Search for the cell housing the specified text and yield its (X, Y) center coordinate. 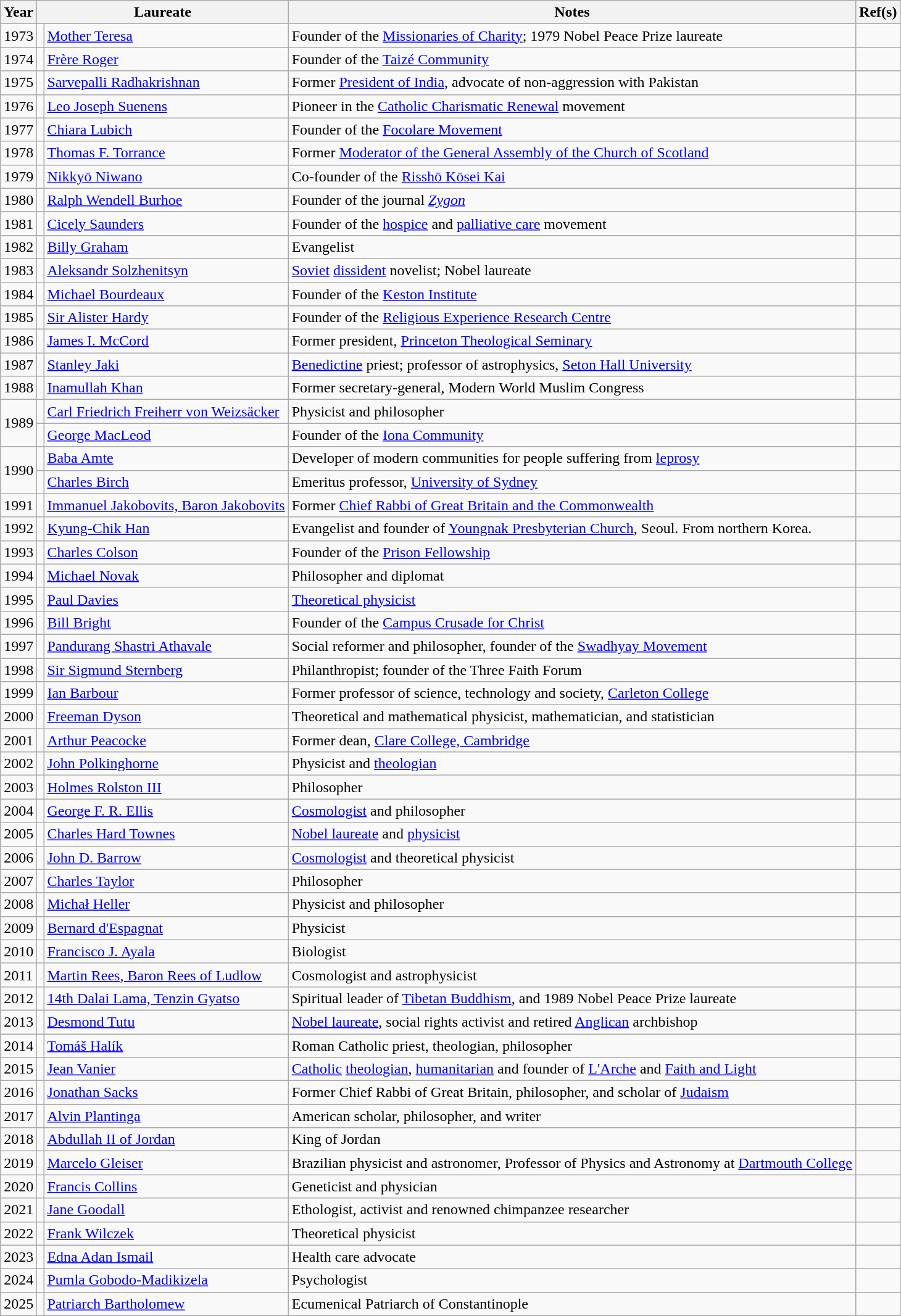
2009 (19, 928)
Physicist (571, 928)
Developer of modern communities for people suffering from leprosy (571, 458)
2003 (19, 787)
Biologist (571, 951)
Former President of India, advocate of non-aggression with Pakistan (571, 83)
Theoretical and mathematical physicist, mathematician, and statistician (571, 717)
1988 (19, 388)
Billy Graham (166, 247)
1991 (19, 505)
1993 (19, 552)
Former Chief Rabbi of Great Britain and the Commonwealth (571, 505)
Chiara Lubich (166, 130)
Michał Heller (166, 904)
2012 (19, 998)
Founder of the Taizé Community (571, 59)
Charles Birch (166, 482)
1982 (19, 247)
Pandurang Shastri Athavale (166, 646)
1981 (19, 223)
2020 (19, 1186)
Former secretary-general, Modern World Muslim Congress (571, 388)
Spiritual leader of Tibetan Buddhism, and 1989 Nobel Peace Prize laureate (571, 998)
Sir Sigmund Sternberg (166, 669)
John D. Barrow (166, 858)
Benedictine priest; professor of astrophysics, Seton Hall University (571, 365)
1992 (19, 529)
Charles Colson (166, 552)
John Polkinghorne (166, 764)
1994 (19, 576)
1990 (19, 470)
2002 (19, 764)
Ethologist, activist and renowned chimpanzee researcher (571, 1210)
Catholic theologian, humanitarian and founder of L'Arche and Faith and Light (571, 1069)
2014 (19, 1046)
Cosmologist and philosopher (571, 811)
Social reformer and philosopher, founder of the Swadhyay Movement (571, 646)
1983 (19, 270)
Psychologist (571, 1280)
Health care advocate (571, 1257)
2007 (19, 881)
Soviet dissident novelist; Nobel laureate (571, 270)
Sir Alister Hardy (166, 318)
1986 (19, 341)
Desmond Tutu (166, 1022)
Nobel laureate and physicist (571, 834)
Frère Roger (166, 59)
1998 (19, 669)
Founder of the journal Zygon (571, 200)
14th Dalai Lama, Tenzin Gyatso (166, 998)
1987 (19, 365)
2004 (19, 811)
Michael Novak (166, 576)
Pioneer in the Catholic Charismatic Renewal movement (571, 106)
Leo Joseph Suenens (166, 106)
Holmes Rolston III (166, 787)
2005 (19, 834)
Bernard d'Espagnat (166, 928)
Ref(s) (878, 12)
Jean Vanier (166, 1069)
2000 (19, 717)
2023 (19, 1257)
Jane Goodall (166, 1210)
Evangelist and founder of Youngnak Presbyterian Church, Seoul. From northern Korea. (571, 529)
2015 (19, 1069)
Nobel laureate, social rights activist and retired Anglican archbishop (571, 1022)
Cicely Saunders (166, 223)
Arthur Peacocke (166, 740)
1973 (19, 36)
Former president, Princeton Theological Seminary (571, 341)
1999 (19, 693)
Founder of the Religious Experience Research Centre (571, 318)
Aleksandr Solzhenitsyn (166, 270)
1978 (19, 153)
2022 (19, 1233)
Cosmologist and astrophysicist (571, 975)
2006 (19, 858)
George F. R. Ellis (166, 811)
Founder of the Campus Crusade for Christ (571, 623)
Pumla Gobodo-Madikizela (166, 1280)
Baba Amte (166, 458)
Charles Taylor (166, 881)
Tomáš Halík (166, 1046)
Patriarch Bartholomew (166, 1304)
1984 (19, 294)
2021 (19, 1210)
Nikkyō Niwano (166, 176)
Founder of the Iona Community (571, 435)
Carl Friedrich Freiherr von Weizsäcker (166, 412)
1979 (19, 176)
George MacLeod (166, 435)
Edna Adan Ismail (166, 1257)
2008 (19, 904)
Philanthropist; founder of the Three Faith Forum (571, 669)
Former professor of science, technology and society, Carleton College (571, 693)
2019 (19, 1163)
1975 (19, 83)
2024 (19, 1280)
Marcelo Gleiser (166, 1163)
Martin Rees, Baron Rees of Ludlow (166, 975)
Ian Barbour (166, 693)
Laureate (163, 12)
Mother Teresa (166, 36)
Thomas F. Torrance (166, 153)
1977 (19, 130)
2011 (19, 975)
Frank Wilczek (166, 1233)
2018 (19, 1140)
1980 (19, 200)
Former dean, Clare College, Cambridge (571, 740)
Kyung-Chik Han (166, 529)
Evangelist (571, 247)
2025 (19, 1304)
Bill Bright (166, 623)
American scholar, philosopher, and writer (571, 1116)
1989 (19, 423)
Founder of the hospice and palliative care movement (571, 223)
James I. McCord (166, 341)
Immanuel Jakobovits, Baron Jakobovits (166, 505)
Physicist and theologian (571, 764)
Sarvepalli Radhakrishnan (166, 83)
Founder of the Prison Fellowship (571, 552)
2010 (19, 951)
Geneticist and physician (571, 1186)
Abdullah II of Jordan (166, 1140)
Notes (571, 12)
Paul Davies (166, 599)
1997 (19, 646)
Ralph Wendell Burhoe (166, 200)
2016 (19, 1093)
Cosmologist and theoretical physicist (571, 858)
Roman Catholic priest, theologian, philosopher (571, 1046)
1995 (19, 599)
2017 (19, 1116)
2013 (19, 1022)
Freeman Dyson (166, 717)
1976 (19, 106)
1985 (19, 318)
Francis Collins (166, 1186)
Michael Bourdeaux (166, 294)
Alvin Plantinga (166, 1116)
1996 (19, 623)
Founder of the Focolare Movement (571, 130)
Stanley Jaki (166, 365)
Founder of the Keston Institute (571, 294)
Co-founder of the Risshō Kōsei Kai (571, 176)
Former Moderator of the General Assembly of the Church of Scotland (571, 153)
Year (19, 12)
Former Chief Rabbi of Great Britain, philosopher, and scholar of Judaism (571, 1093)
Inamullah Khan (166, 388)
1974 (19, 59)
Francisco J. Ayala (166, 951)
Founder of the Missionaries of Charity; 1979 Nobel Peace Prize laureate (571, 36)
2001 (19, 740)
Emeritus professor, University of Sydney (571, 482)
Jonathan Sacks (166, 1093)
Philosopher and diplomat (571, 576)
Ecumenical Patriarch of Constantinople (571, 1304)
King of Jordan (571, 1140)
Brazilian physicist and astronomer, Professor of Physics and Astronomy at Dartmouth College (571, 1163)
Charles Hard Townes (166, 834)
